Determine the (X, Y) coordinate at the center of the cell enclosing the given text.  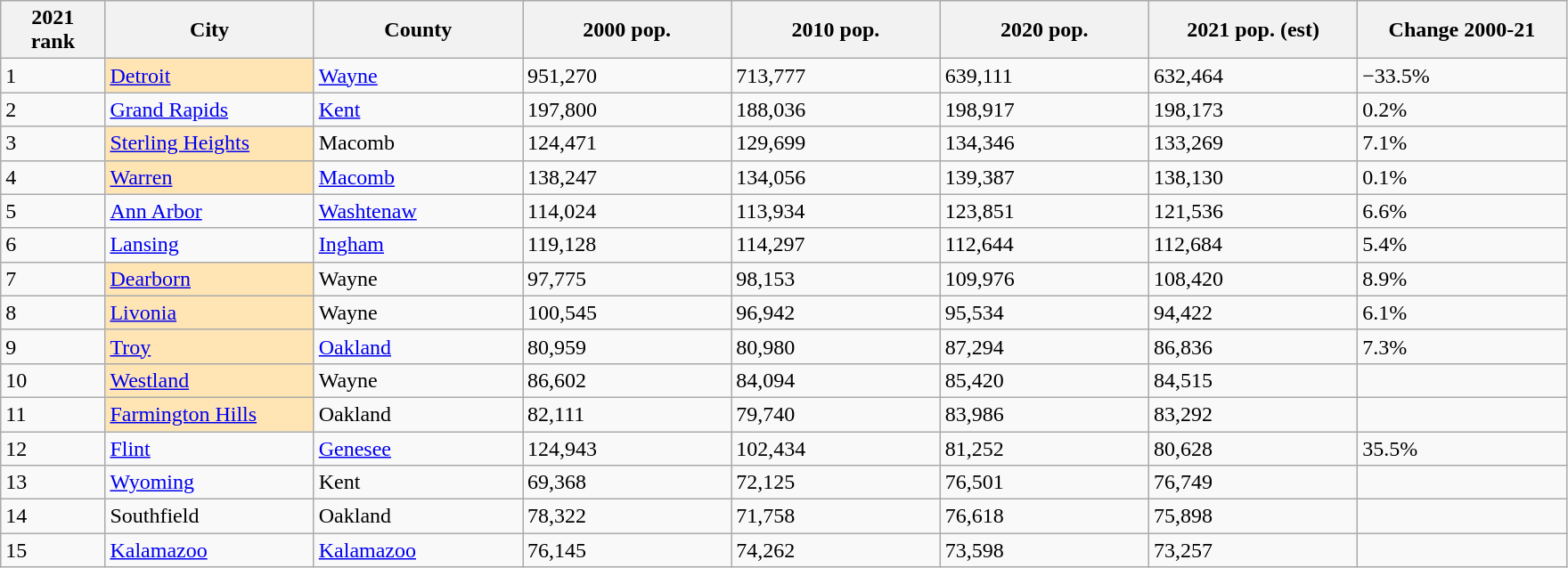
Livonia (209, 312)
6.6% (1462, 211)
139,387 (1044, 177)
79,740 (836, 414)
94,422 (1253, 312)
81,252 (1044, 448)
197,800 (626, 110)
85,420 (1044, 380)
35.5% (1462, 448)
3 (53, 143)
Genesee (418, 448)
Troy (209, 346)
108,420 (1253, 279)
129,699 (836, 143)
86,836 (1253, 346)
Detroit (209, 76)
133,269 (1253, 143)
86,602 (626, 380)
73,598 (1044, 550)
121,536 (1253, 211)
6.1% (1462, 312)
80,980 (836, 346)
83,986 (1044, 414)
74,262 (836, 550)
Sterling Heights (209, 143)
13 (53, 483)
138,130 (1253, 177)
112,644 (1044, 245)
113,934 (836, 211)
Dearborn (209, 279)
Ingham (418, 245)
80,959 (626, 346)
96,942 (836, 312)
73,257 (1253, 550)
138,247 (626, 177)
Westland (209, 380)
76,145 (626, 550)
84,094 (836, 380)
2000 pop. (626, 30)
87,294 (1044, 346)
City (209, 30)
0.2% (1462, 110)
County (418, 30)
7.1% (1462, 143)
114,024 (626, 211)
639,111 (1044, 76)
134,346 (1044, 143)
100,545 (626, 312)
80,628 (1253, 448)
188,036 (836, 110)
2020 pop. (1044, 30)
123,851 (1044, 211)
72,125 (836, 483)
Change 2000-21 (1462, 30)
Warren (209, 177)
6 (53, 245)
Ann Arbor (209, 211)
0.1% (1462, 177)
−33.5% (1462, 76)
78,322 (626, 516)
Farmington Hills (209, 414)
8 (53, 312)
4 (53, 177)
102,434 (836, 448)
69,368 (626, 483)
Southfield (209, 516)
Wyoming (209, 483)
76,618 (1044, 516)
95,534 (1044, 312)
7.3% (1462, 346)
2 (53, 110)
632,464 (1253, 76)
124,943 (626, 448)
11 (53, 414)
76,501 (1044, 483)
10 (53, 380)
Flint (209, 448)
2021 pop. (est) (1253, 30)
83,292 (1253, 414)
7 (53, 279)
1 (53, 76)
76,749 (1253, 483)
198,173 (1253, 110)
98,153 (836, 279)
71,758 (836, 516)
75,898 (1253, 516)
12 (53, 448)
112,684 (1253, 245)
119,128 (626, 245)
82,111 (626, 414)
134,056 (836, 177)
109,976 (1044, 279)
Grand Rapids (209, 110)
5.4% (1462, 245)
97,775 (626, 279)
124,471 (626, 143)
84,515 (1253, 380)
15 (53, 550)
14 (53, 516)
9 (53, 346)
713,777 (836, 76)
5 (53, 211)
2021rank (53, 30)
8.9% (1462, 279)
Washtenaw (418, 211)
114,297 (836, 245)
198,917 (1044, 110)
Lansing (209, 245)
951,270 (626, 76)
2010 pop. (836, 30)
